Detect which cell encompasses the target text, then output its (X, Y) center coordinate. 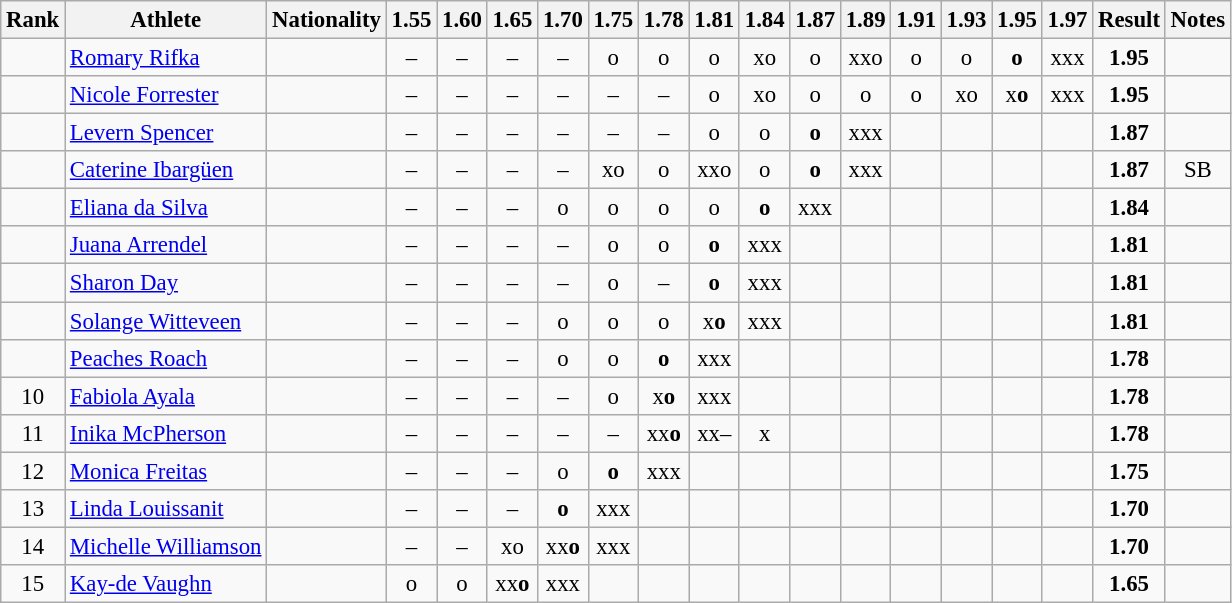
10 (33, 396)
15 (33, 584)
SB (1198, 170)
Levern Spencer (166, 133)
Inika McPherson (166, 433)
Rank (33, 20)
Notes (1198, 20)
x (764, 433)
1.60 (462, 20)
Juana Arrendel (166, 245)
1.89 (865, 20)
14 (33, 546)
1.97 (1067, 20)
Fabiola Ayala (166, 396)
Linda Louissanit (166, 509)
1.55 (411, 20)
Michelle Williamson (166, 546)
Peaches Roach (166, 358)
Romary Rifka (166, 58)
Caterine Ibargüen (166, 170)
Solange Witteveen (166, 321)
Nicole Forrester (166, 95)
1.93 (966, 20)
Result (1130, 20)
Nationality (326, 20)
12 (33, 471)
11 (33, 433)
Kay-de Vaughn (166, 584)
13 (33, 509)
Athlete (166, 20)
xx– (714, 433)
Sharon Day (166, 283)
Eliana da Silva (166, 208)
1.91 (916, 20)
Monica Freitas (166, 471)
